Extract the (X, Y) coordinate from the center of the cell holding the provided text.  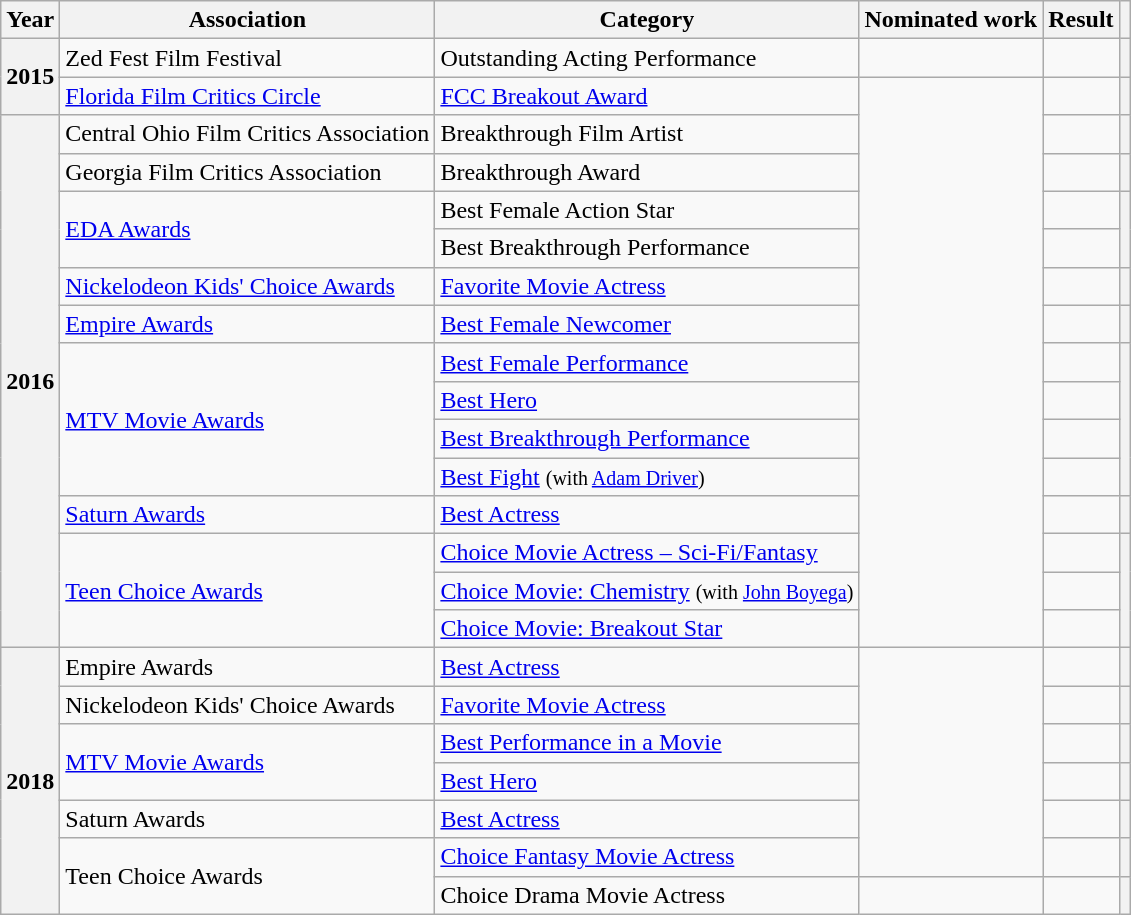
Choice Movie Actress – Sci-Fi/Fantasy (647, 553)
FCC Breakout Award (647, 96)
Choice Fantasy Movie Actress (647, 857)
Breakthrough Award (647, 172)
Best Female Newcomer (647, 324)
Best Female Action Star (647, 210)
Choice Movie: Chemistry (with John Boyega) (647, 591)
Nominated work (951, 20)
2016 (30, 382)
Category (647, 20)
2015 (30, 77)
Best Fight (with Adam Driver) (647, 477)
Year (30, 20)
Best Female Performance (647, 362)
Central Ohio Film Critics Association (248, 134)
Breakthrough Film Artist (647, 134)
Georgia Film Critics Association (248, 172)
Result (1081, 20)
Zed Fest Film Festival (248, 58)
EDA Awards (248, 229)
Best Performance in a Movie (647, 743)
Florida Film Critics Circle (248, 96)
Association (248, 20)
Outstanding Acting Performance (647, 58)
Choice Movie: Breakout Star (647, 629)
Choice Drama Movie Actress (647, 895)
2018 (30, 781)
